Return the [X, Y] coordinate for the center point of the cell that contains the specified text.  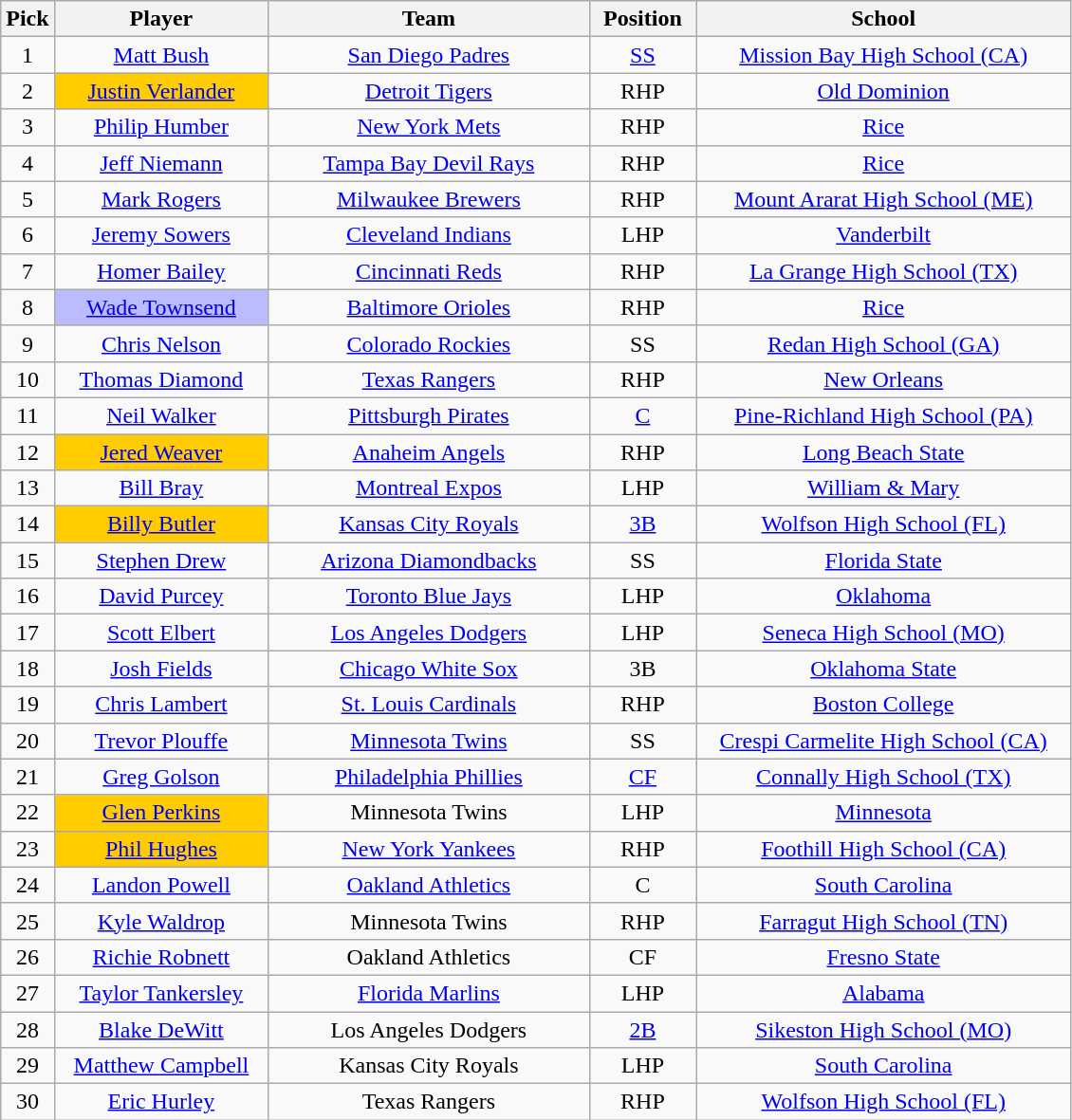
Matt Bush [161, 55]
Neil Walker [161, 415]
Philip Humber [161, 127]
Jeff Niemann [161, 163]
David Purcey [161, 597]
Team [429, 19]
Thomas Diamond [161, 379]
New York Mets [429, 127]
Mark Rogers [161, 199]
24 [28, 885]
Seneca High School (MO) [884, 633]
Glen Perkins [161, 813]
Baltimore Orioles [429, 307]
Chris Lambert [161, 705]
Position [643, 19]
Justin Verlander [161, 91]
28 [28, 1029]
Taylor Tankersley [161, 993]
30 [28, 1102]
Bill Bray [161, 488]
1 [28, 55]
Colorado Rockies [429, 343]
Stephen Drew [161, 560]
9 [28, 343]
Greg Golson [161, 777]
Boston College [884, 705]
Tampa Bay Devil Rays [429, 163]
Vanderbilt [884, 235]
Sikeston High School (MO) [884, 1029]
Blake DeWitt [161, 1029]
7 [28, 271]
Oklahoma State [884, 669]
Detroit Tigers [429, 91]
6 [28, 235]
Josh Fields [161, 669]
School [884, 19]
Florida Marlins [429, 993]
Alabama [884, 993]
Homer Bailey [161, 271]
18 [28, 669]
Connally High School (TX) [884, 777]
New York Yankees [429, 849]
William & Mary [884, 488]
Richie Robnett [161, 957]
27 [28, 993]
Trevor Plouffe [161, 741]
20 [28, 741]
12 [28, 452]
Pine-Richland High School (PA) [884, 415]
Toronto Blue Jays [429, 597]
Chicago White Sox [429, 669]
17 [28, 633]
4 [28, 163]
Redan High School (GA) [884, 343]
Player [161, 19]
13 [28, 488]
Long Beach State [884, 452]
25 [28, 921]
Scott Elbert [161, 633]
Landon Powell [161, 885]
Arizona Diamondbacks [429, 560]
19 [28, 705]
15 [28, 560]
San Diego Padres [429, 55]
Pick [28, 19]
16 [28, 597]
Oklahoma [884, 597]
Mount Ararat High School (ME) [884, 199]
Pittsburgh Pirates [429, 415]
Minnesota [884, 813]
Mission Bay High School (CA) [884, 55]
3 [28, 127]
29 [28, 1066]
Fresno State [884, 957]
Florida State [884, 560]
Phil Hughes [161, 849]
11 [28, 415]
Eric Hurley [161, 1102]
Old Dominion [884, 91]
14 [28, 524]
Philadelphia Phillies [429, 777]
St. Louis Cardinals [429, 705]
Montreal Expos [429, 488]
8 [28, 307]
Cleveland Indians [429, 235]
Wade Townsend [161, 307]
2 [28, 91]
5 [28, 199]
Crespi Carmelite High School (CA) [884, 741]
New Orleans [884, 379]
Anaheim Angels [429, 452]
Jeremy Sowers [161, 235]
2B [643, 1029]
Farragut High School (TN) [884, 921]
Jered Weaver [161, 452]
22 [28, 813]
23 [28, 849]
Billy Butler [161, 524]
Cincinnati Reds [429, 271]
21 [28, 777]
Matthew Campbell [161, 1066]
Chris Nelson [161, 343]
Foothill High School (CA) [884, 849]
Milwaukee Brewers [429, 199]
La Grange High School (TX) [884, 271]
10 [28, 379]
26 [28, 957]
Kyle Waldrop [161, 921]
